Search for the cell housing the specified text and yield its [x, y] center coordinate. 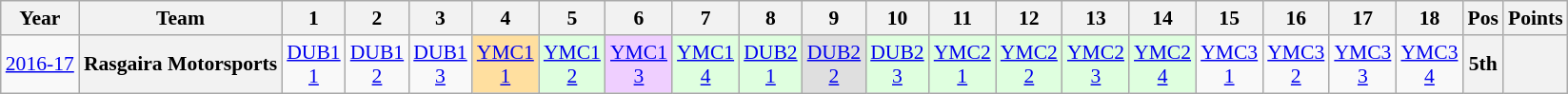
Team [181, 18]
DUB13 [440, 65]
DUB22 [834, 65]
5 [572, 18]
YMC14 [705, 65]
Points [1536, 18]
DUB21 [771, 65]
YMC11 [506, 65]
1 [314, 18]
2016-17 [40, 65]
YMC34 [1429, 65]
16 [1296, 18]
YMC13 [639, 65]
DUB23 [897, 65]
2 [377, 18]
12 [1029, 18]
DUB11 [314, 65]
8 [771, 18]
YMC33 [1362, 65]
Rasgaira Motorsports [181, 65]
10 [897, 18]
15 [1229, 18]
18 [1429, 18]
YMC12 [572, 65]
Pos [1483, 18]
13 [1096, 18]
YMC31 [1229, 65]
9 [834, 18]
11 [963, 18]
Year [40, 18]
14 [1162, 18]
3 [440, 18]
YMC23 [1096, 65]
17 [1362, 18]
7 [705, 18]
YMC24 [1162, 65]
6 [639, 18]
YMC32 [1296, 65]
DUB12 [377, 65]
YMC22 [1029, 65]
4 [506, 18]
5th [1483, 65]
YMC21 [963, 65]
